Output the [x, y] coordinate of the center of the cell containing the given text.  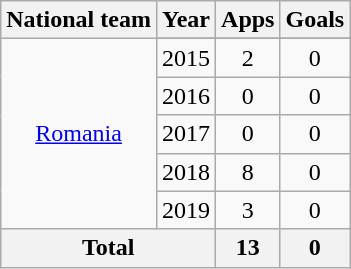
2019 [186, 210]
2017 [186, 134]
3 [248, 210]
Apps [248, 20]
2016 [186, 96]
Total [108, 248]
13 [248, 248]
Year [186, 20]
National team [79, 20]
Goals [315, 20]
2015 [186, 58]
Romania [79, 134]
8 [248, 172]
2 [248, 58]
2018 [186, 172]
